Find where the given text appears and provide that cell's center as (x, y) coordinate. 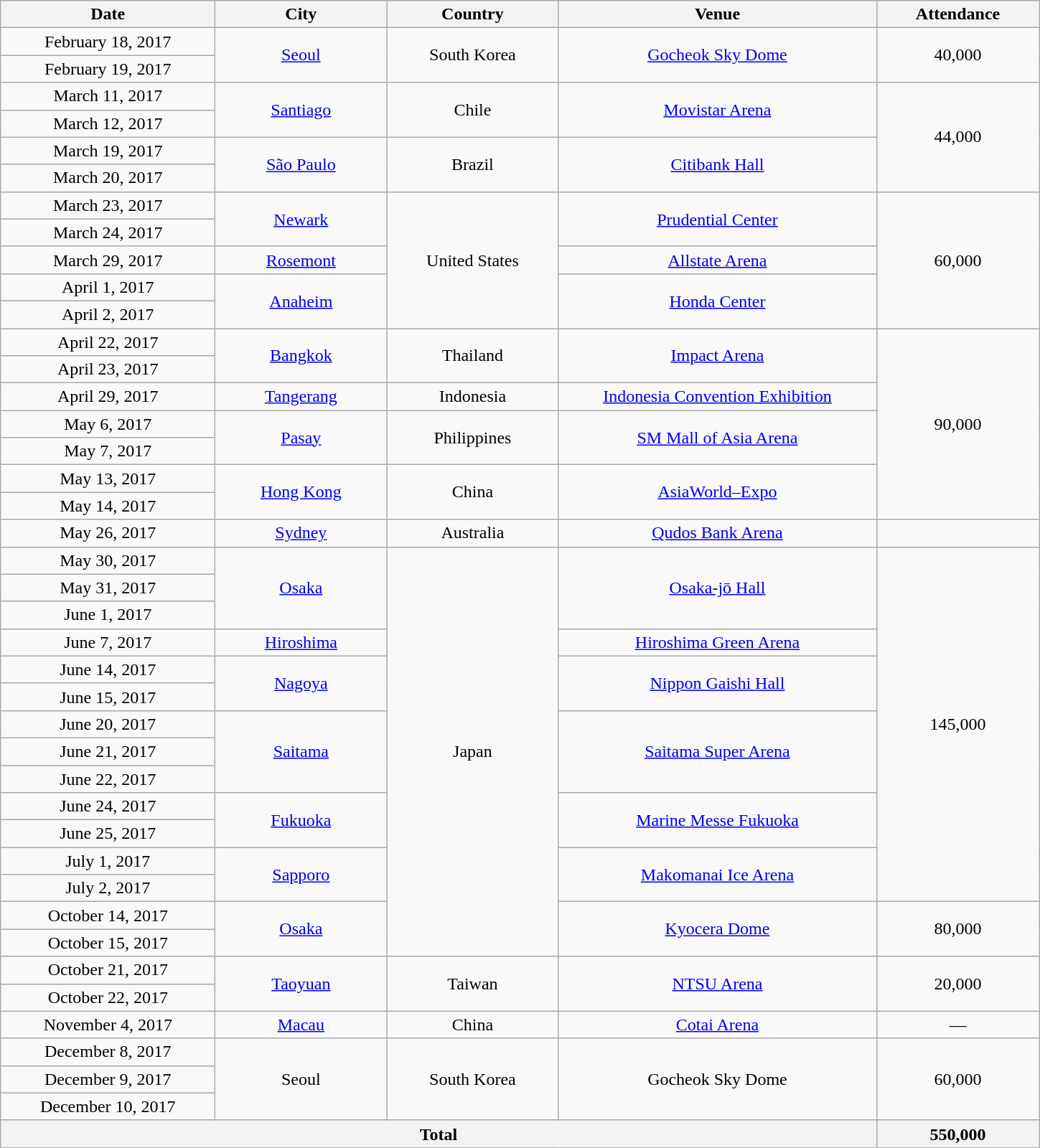
December 8, 2017 (108, 1052)
June 22, 2017 (108, 778)
February 19, 2017 (108, 69)
May 31, 2017 (108, 588)
Allstate Arena (718, 260)
Indonesia (472, 397)
Brazil (472, 164)
March 24, 2017 (108, 232)
April 1, 2017 (108, 287)
Fukuoka (301, 820)
Honda Center (718, 301)
April 23, 2017 (108, 370)
June 7, 2017 (108, 642)
80,000 (957, 929)
Thailand (472, 356)
Prudential Center (718, 219)
May 30, 2017 (108, 560)
Makomanai Ice Arena (718, 875)
June 24, 2017 (108, 806)
Santiago (301, 110)
Venue (718, 14)
Citibank Hall (718, 164)
Taoyuan (301, 984)
São Paulo (301, 164)
Newark (301, 219)
October 14, 2017 (108, 916)
November 4, 2017 (108, 1025)
Pasay (301, 438)
October 22, 2017 (108, 997)
March 20, 2017 (108, 178)
40,000 (957, 55)
Japan (472, 752)
May 26, 2017 (108, 533)
December 9, 2017 (108, 1079)
February 18, 2017 (108, 42)
April 22, 2017 (108, 342)
550,000 (957, 1134)
Attendance (957, 14)
Hiroshima Green Arena (718, 642)
Kyocera Dome (718, 929)
Nagoya (301, 683)
City (301, 14)
Saitama Super Arena (718, 751)
Hong Kong (301, 492)
Date (108, 14)
Osaka-jō Hall (718, 588)
July 1, 2017 (108, 861)
Rosemont (301, 260)
Sapporo (301, 875)
June 15, 2017 (108, 697)
October 21, 2017 (108, 970)
December 10, 2017 (108, 1106)
June 25, 2017 (108, 834)
March 12, 2017 (108, 123)
May 14, 2017 (108, 506)
90,000 (957, 424)
SM Mall of Asia Arena (718, 438)
Indonesia Convention Exhibition (718, 397)
NTSU Arena (718, 984)
Nippon Gaishi Hall (718, 683)
44,000 (957, 137)
May 13, 2017 (108, 479)
Anaheim (301, 301)
May 7, 2017 (108, 451)
October 15, 2017 (108, 943)
— (957, 1025)
Impact Arena (718, 356)
AsiaWorld–Expo (718, 492)
Movistar Arena (718, 110)
145,000 (957, 725)
June 20, 2017 (108, 724)
Philippines (472, 438)
Macau (301, 1025)
20,000 (957, 984)
March 11, 2017 (108, 96)
Chile (472, 110)
Taiwan (472, 984)
Country (472, 14)
March 29, 2017 (108, 260)
June 1, 2017 (108, 615)
June 21, 2017 (108, 751)
United States (472, 260)
July 2, 2017 (108, 888)
Total (439, 1134)
April 2, 2017 (108, 314)
Qudos Bank Arena (718, 533)
Hiroshima (301, 642)
Saitama (301, 751)
May 6, 2017 (108, 424)
June 14, 2017 (108, 669)
Marine Messe Fukuoka (718, 820)
Tangerang (301, 397)
Australia (472, 533)
March 23, 2017 (108, 205)
April 29, 2017 (108, 397)
Cotai Arena (718, 1025)
Bangkok (301, 356)
Sydney (301, 533)
March 19, 2017 (108, 151)
